For the text-containing cell, return its midpoint in (X, Y) coordinate format. 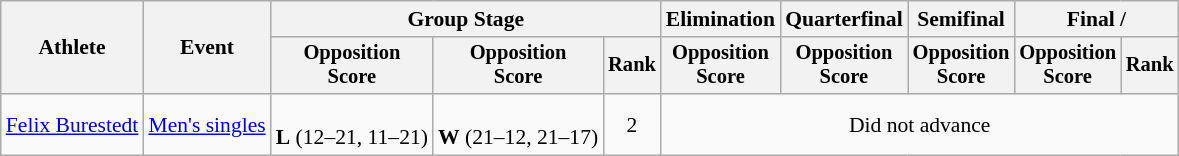
Quarterfinal (844, 19)
Men's singles (206, 124)
Felix Burestedt (72, 124)
Group Stage (466, 19)
Athlete (72, 48)
W (21–12, 21–17) (518, 124)
Final / (1096, 19)
Elimination (720, 19)
L (12–21, 11–21) (352, 124)
2 (632, 124)
Event (206, 48)
Semifinal (962, 19)
Did not advance (920, 124)
